For the text-containing cell, return its midpoint in [X, Y] coordinate format. 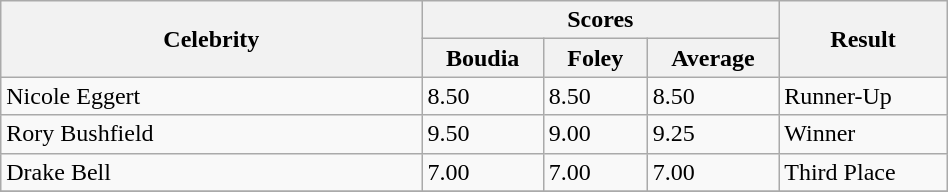
Average [712, 58]
Nicole Eggert [212, 96]
9.25 [712, 134]
Runner-Up [863, 96]
Celebrity [212, 39]
Scores [600, 20]
Winner [863, 134]
Boudia [482, 58]
Third Place [863, 172]
Foley [595, 58]
Drake Bell [212, 172]
9.50 [482, 134]
9.00 [595, 134]
Rory Bushfield [212, 134]
Result [863, 39]
